Provide the (X, Y) coordinate of the cell's center where the given text is located.  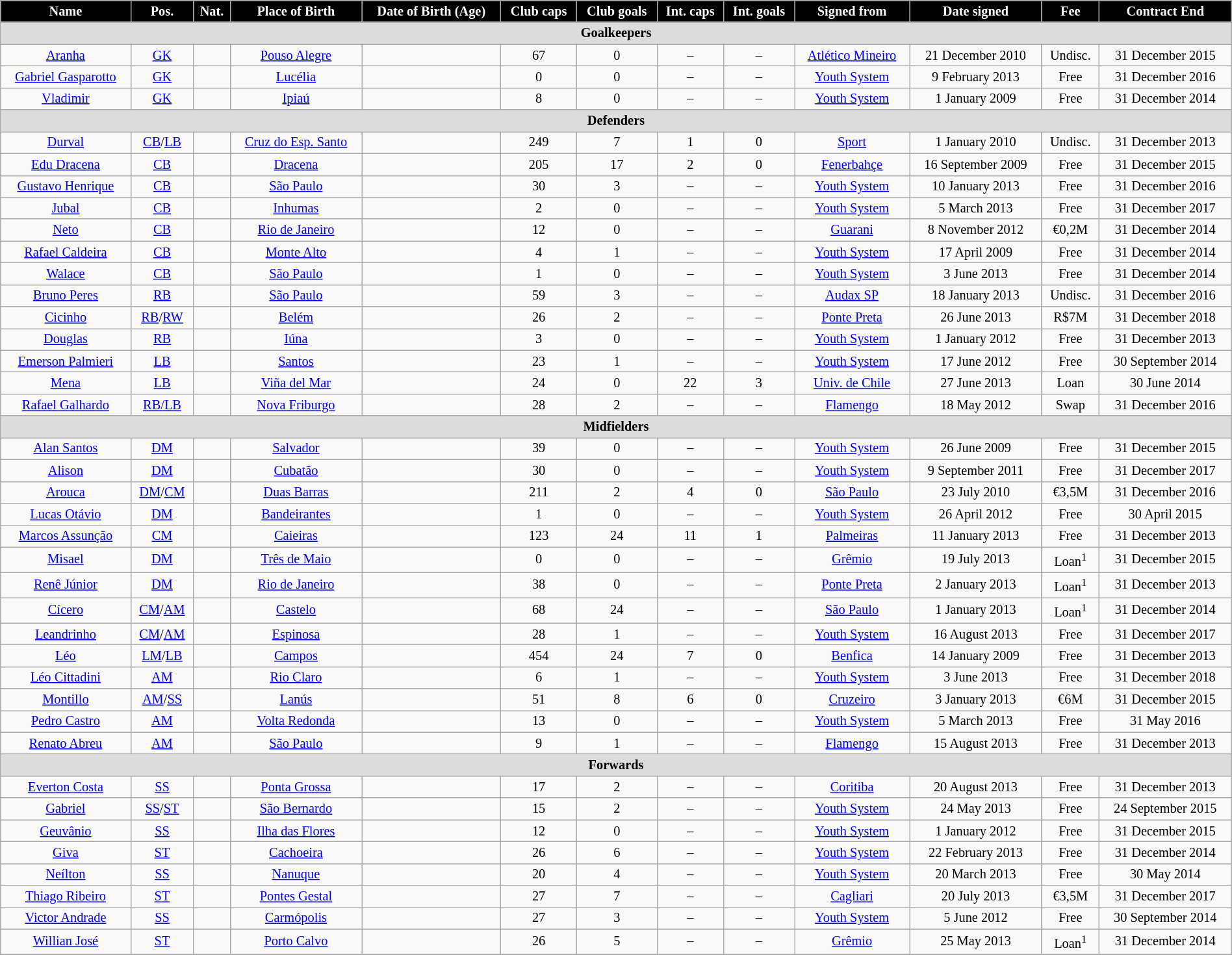
11 January 2013 (976, 536)
Date signed (976, 11)
Club caps (539, 11)
16 September 2009 (976, 164)
11 (690, 536)
Club goals (617, 11)
Alan Santos (66, 448)
27 June 2013 (976, 383)
Alison (66, 470)
AM/SS (162, 700)
Marcos Assunção (66, 536)
RB/RW (162, 318)
Douglas (66, 339)
Santos (296, 361)
20 July 2013 (976, 896)
Univ. de Chile (853, 383)
17 April 2009 (976, 252)
Bruno Peres (66, 296)
Benfica (853, 656)
Edu Dracena (66, 164)
Date of Birth (Age) (431, 11)
23 (539, 361)
Audax SP (853, 296)
30 June 2014 (1165, 383)
30 April 2015 (1165, 514)
Durval (66, 142)
Thiago Ribeiro (66, 896)
Renê Júnior (66, 585)
Cagliari (853, 896)
Cachoeira (296, 852)
15 (539, 809)
SS/ST (162, 809)
Midfielders (616, 427)
Cubatão (296, 470)
454 (539, 656)
20 (539, 874)
18 January 2013 (976, 296)
Porto Calvo (296, 942)
15 August 2013 (976, 743)
CM (162, 536)
Nat. (212, 11)
Renato Abreu (66, 743)
21 December 2010 (976, 55)
Leandrinho (66, 634)
Palmeiras (853, 536)
Mena (66, 383)
Duas Barras (296, 492)
19 July 2013 (976, 560)
24 May 2013 (976, 809)
26 June 2013 (976, 318)
Loan (1070, 383)
38 (539, 585)
€6M (1070, 700)
5 June 2012 (976, 918)
Belém (296, 318)
59 (539, 296)
9 (539, 743)
LM/LB (162, 656)
Signed from (853, 11)
22 (690, 383)
Viña del Mar (296, 383)
Fenerbahçe (853, 164)
Int. goals (759, 11)
26 June 2009 (976, 448)
Neílton (66, 874)
2 January 2013 (976, 585)
Campos (296, 656)
Atlético Mineiro (853, 55)
Int. caps (690, 11)
Léo (66, 656)
Rafael Galhardo (66, 405)
Neto (66, 230)
25 May 2013 (976, 942)
Arouca (66, 492)
Lucas Otávio (66, 514)
Contract End (1165, 11)
€0,2M (1070, 230)
Giva (66, 852)
1 January 2009 (976, 99)
8 November 2012 (976, 230)
Misael (66, 560)
Nanuque (296, 874)
16 August 2013 (976, 634)
26 April 2012 (976, 514)
Volta Redonda (296, 721)
Gustavo Henrique (66, 186)
23 July 2010 (976, 492)
Willian José (66, 942)
1 January 2010 (976, 142)
Salvador (296, 448)
Walace (66, 274)
Dracena (296, 164)
Everton Costa (66, 787)
Forwards (616, 765)
Cicinho (66, 318)
Gabriel Gasparotto (66, 77)
10 January 2013 (976, 186)
Coritiba (853, 787)
22 February 2013 (976, 852)
Ilha das Flores (296, 831)
Léo Cittadini (66, 678)
R$7M (1070, 318)
Ipiaú (296, 99)
31 May 2016 (1165, 721)
123 (539, 536)
Swap (1070, 405)
São Bernardo (296, 809)
Monte Alto (296, 252)
39 (539, 448)
Castelo (296, 611)
Pos. (162, 11)
Rio Claro (296, 678)
Jubal (66, 208)
Cícero (66, 611)
Ponta Grossa (296, 787)
Cruzeiro (853, 700)
249 (539, 142)
51 (539, 700)
Iúna (296, 339)
1 January 2013 (976, 611)
9 September 2011 (976, 470)
Espinosa (296, 634)
68 (539, 611)
14 January 2009 (976, 656)
Pedro Castro (66, 721)
Três de Maio (296, 560)
Cruz do Esp. Santo (296, 142)
Sport (853, 142)
Gabriel (66, 809)
30 May 2014 (1165, 874)
Emerson Palmieri (66, 361)
Nova Friburgo (296, 405)
20 March 2013 (976, 874)
5 (617, 942)
Pouso Alegre (296, 55)
Inhumas (296, 208)
205 (539, 164)
20 August 2013 (976, 787)
Fee (1070, 11)
17 June 2012 (976, 361)
211 (539, 492)
Guarani (853, 230)
Goalkeepers (616, 33)
Caieiras (296, 536)
Carmópolis (296, 918)
Lanús (296, 700)
Defenders (616, 121)
Victor Andrade (66, 918)
24 September 2015 (1165, 809)
Rafael Caldeira (66, 252)
Geuvânio (66, 831)
Pontes Gestal (296, 896)
67 (539, 55)
CB/LB (162, 142)
3 January 2013 (976, 700)
18 May 2012 (976, 405)
Bandeirantes (296, 514)
Lucélia (296, 77)
9 February 2013 (976, 77)
DM/CM (162, 492)
Aranha (66, 55)
RB/LB (162, 405)
Name (66, 11)
Montillo (66, 700)
Vladimir (66, 99)
13 (539, 721)
Place of Birth (296, 11)
